Capture the cell that displays the provided text and extract its (X, Y) central coordinate. 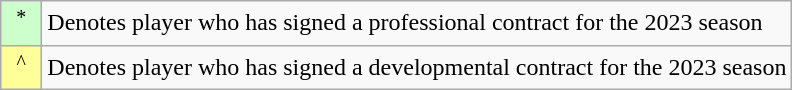
Denotes player who has signed a professional contract for the 2023 season (417, 24)
^ (22, 68)
Denotes player who has signed a developmental contract for the 2023 season (417, 68)
* (22, 24)
